Return the (x, y) coordinate for the center point of the cell that contains the specified text.  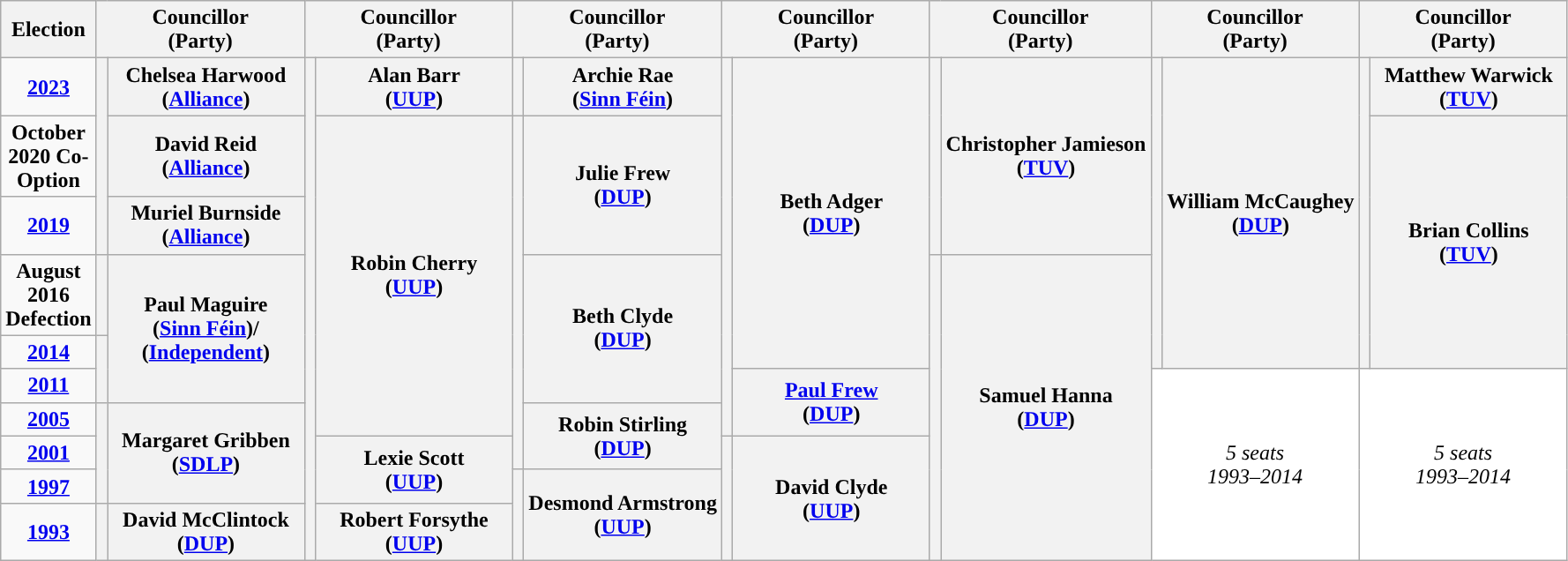
Matthew Warwick (TUV) (1469, 86)
David Clyde (UUP) (832, 497)
October 2020 Co-Option (49, 156)
2005 (49, 419)
Robin Cherry (UUP) (414, 275)
Lexie Scott (UUP) (414, 469)
August 2016 Defection (49, 295)
Robin Stirling (DUP) (623, 436)
Beth Clyde (DUP) (623, 328)
Brian Collins (TUV) (1469, 242)
Desmond Armstrong (UUP) (623, 515)
Election (49, 30)
William McCaughey (DUP) (1261, 213)
2011 (49, 385)
Muriel Burnside (Alliance) (206, 226)
Archie Rae (Sinn Féin) (623, 86)
1997 (49, 486)
David Reid (Alliance) (206, 156)
2019 (49, 226)
2023 (49, 86)
David McClintock (DUP) (206, 531)
Paul Frew (DUP) (832, 402)
2001 (49, 453)
Robert Forsythe (UUP) (414, 531)
Margaret Gribben (SDLP) (206, 453)
Paul Maguire (Sinn Féin)/ (Independent) (206, 328)
Samuel Hanna (DUP) (1046, 408)
Beth Adger (DUP) (832, 213)
2014 (49, 352)
Christopher Jamieson (TUV) (1046, 156)
Alan Barr (UUP) (414, 86)
Chelsea Harwood (Alliance) (206, 86)
Julie Frew (DUP) (623, 185)
1993 (49, 531)
